From the cell containing the given text, extract its center point as (X, Y) coordinate. 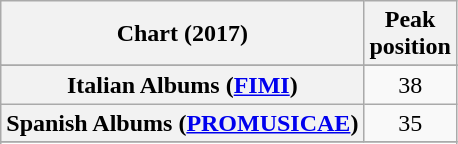
Peak position (410, 34)
Spanish Albums (PROMUSICAE) (182, 123)
35 (410, 123)
38 (410, 85)
Italian Albums (FIMI) (182, 85)
Chart (2017) (182, 34)
